Pinpoint the cell where the given text exists, returning its [X, Y] midpoint coordinate. 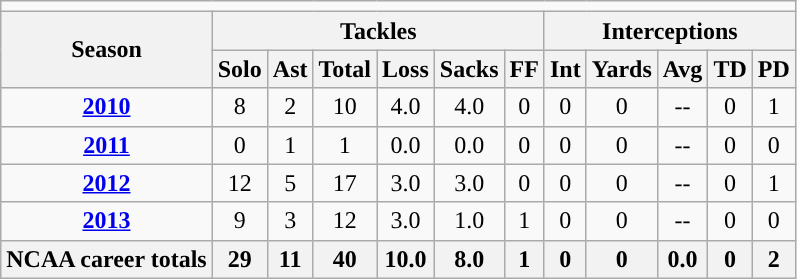
29 [240, 259]
Sacks [469, 69]
3 [290, 221]
Int [565, 69]
5 [290, 183]
Tackles [378, 31]
FF [524, 69]
10.0 [406, 259]
1.0 [469, 221]
10 [345, 107]
Avg [682, 69]
Season [106, 50]
2011 [106, 145]
11 [290, 259]
Interceptions [670, 31]
2012 [106, 183]
40 [345, 259]
PD [774, 69]
9 [240, 221]
NCAA career totals [106, 259]
Ast [290, 69]
Yards [622, 69]
Total [345, 69]
TD [730, 69]
8 [240, 107]
8.0 [469, 259]
2010 [106, 107]
2013 [106, 221]
Solo [240, 69]
17 [345, 183]
Loss [406, 69]
